Scan for the cell matching the given text and deliver its [x, y] coordinate at center. 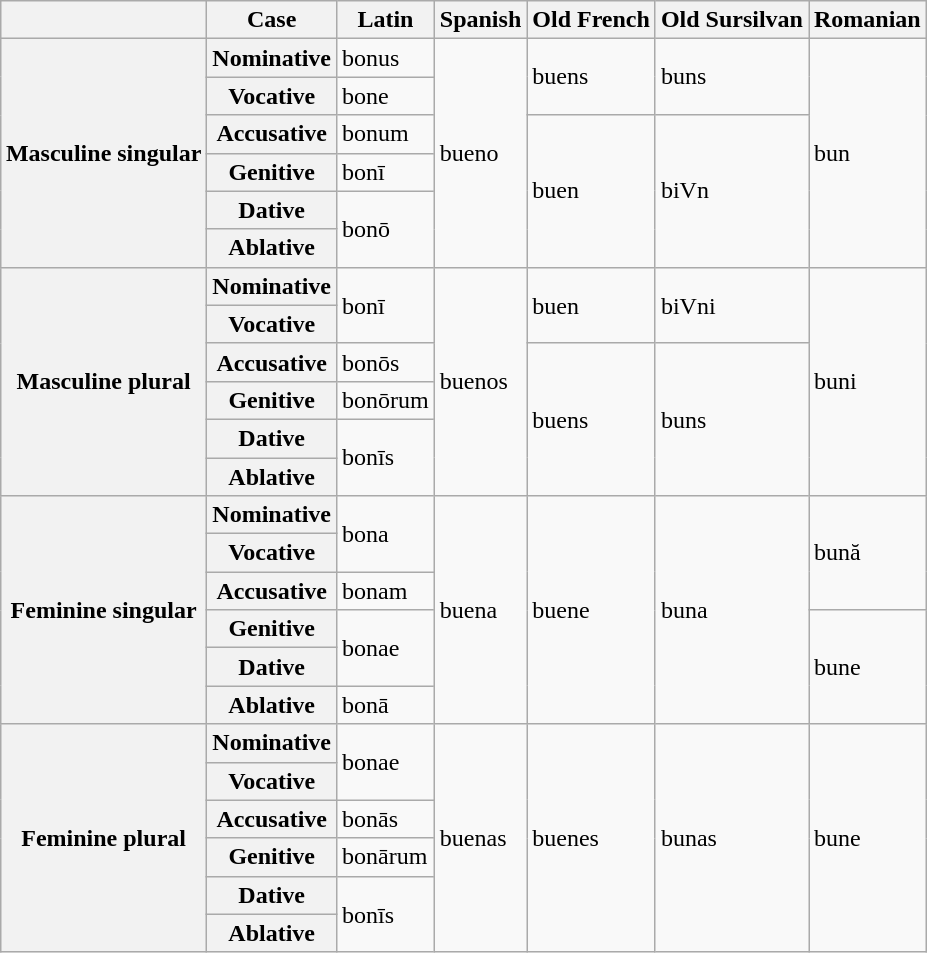
bona [386, 534]
bunas [732, 838]
Feminine plural [103, 838]
bonās [386, 819]
Latin [386, 20]
Masculine plural [103, 381]
Masculine singular [103, 153]
Spanish [480, 20]
buenos [480, 381]
bone [386, 96]
bonō [386, 229]
Case [272, 20]
buna [732, 610]
bonus [386, 58]
bonōs [386, 362]
biVn [732, 191]
bonōrum [386, 400]
bonam [386, 591]
buenas [480, 838]
bueno [480, 153]
biVni [732, 305]
bonārum [386, 857]
bonum [386, 134]
buene [592, 610]
Old French [592, 20]
buni [867, 381]
Romanian [867, 20]
bună [867, 553]
bonā [386, 705]
Old Sursilvan [732, 20]
Feminine singular [103, 610]
buenes [592, 838]
buena [480, 610]
bun [867, 153]
